Provide the (x, y) coordinate of the cell's center where the given text is located.  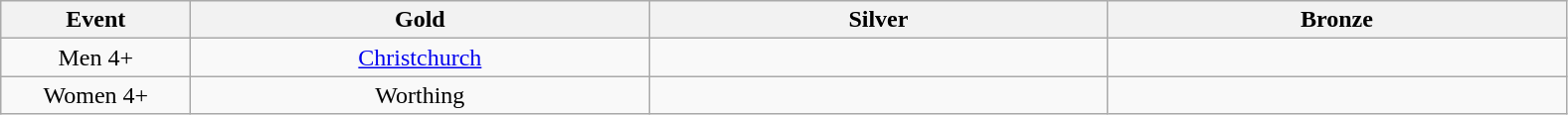
Bronze (1336, 20)
Men 4+ (95, 57)
Worthing (420, 95)
Silver (879, 20)
Women 4+ (95, 95)
Christchurch (420, 57)
Gold (420, 20)
Event (95, 20)
